Extract the (x, y) coordinate from the center of the cell holding the provided text.  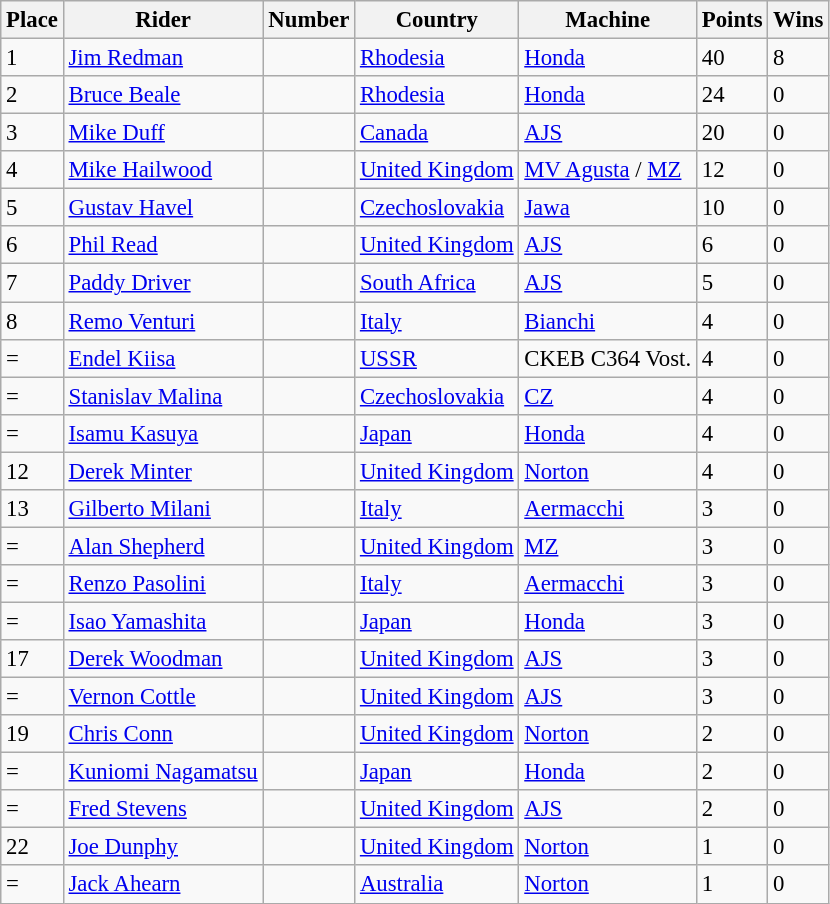
CZ (608, 396)
Joe Dunphy (163, 847)
Paddy Driver (163, 283)
10 (732, 208)
Rider (163, 20)
Points (732, 20)
Stanislav Malina (163, 396)
20 (732, 133)
MV Agusta / MZ (608, 170)
Jawa (608, 208)
13 (32, 509)
17 (32, 659)
Renzo Pasolini (163, 584)
CKEB C364 Vost. (608, 358)
South Africa (437, 283)
24 (732, 95)
Bianchi (608, 321)
Isamu Kasuya (163, 433)
Derek Woodman (163, 659)
Kuniomi Nagamatsu (163, 772)
Country (437, 20)
Derek Minter (163, 471)
Canada (437, 133)
Place (32, 20)
Isao Yamashita (163, 621)
USSR (437, 358)
Jim Redman (163, 58)
Machine (608, 20)
Fred Stevens (163, 809)
MZ (608, 546)
Number (309, 20)
Chris Conn (163, 734)
Mike Hailwood (163, 170)
Vernon Cottle (163, 697)
Jack Ahearn (163, 885)
Alan Shepherd (163, 546)
Gustav Havel (163, 208)
Australia (437, 885)
Bruce Beale (163, 95)
7 (32, 283)
22 (32, 847)
Phil Read (163, 245)
Wins (798, 20)
Endel Kiisa (163, 358)
Remo Venturi (163, 321)
Gilberto Milani (163, 509)
Mike Duff (163, 133)
40 (732, 58)
19 (32, 734)
